For the text-containing cell, return its midpoint in (X, Y) coordinate format. 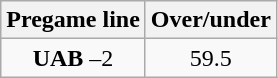
Pregame line (74, 20)
UAB –2 (74, 58)
59.5 (210, 58)
Over/under (210, 20)
